From the cell containing the given text, extract its center point as [x, y] coordinate. 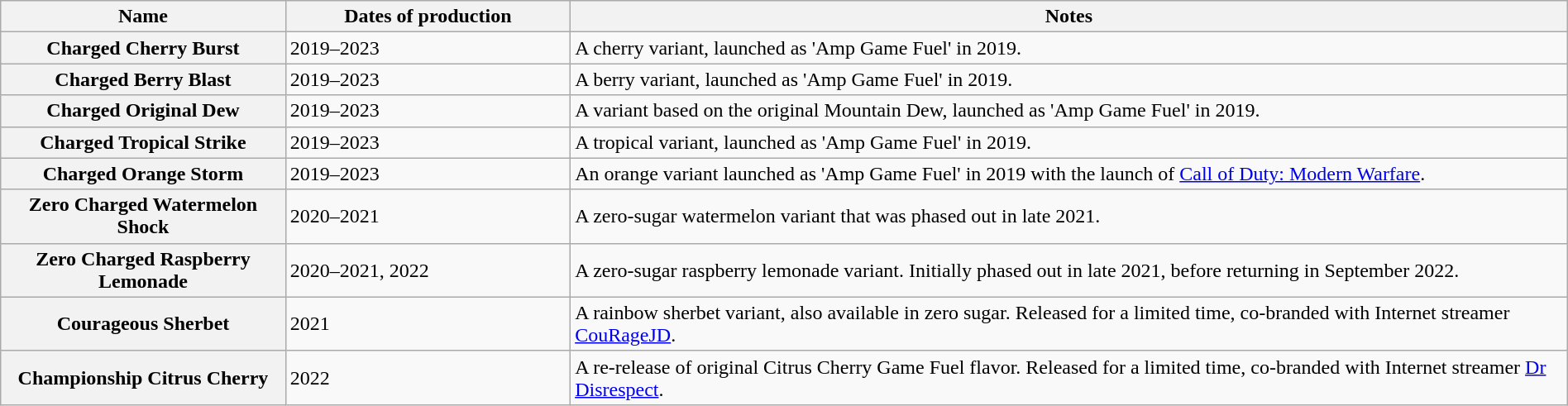
A rainbow sherbet variant, also available in zero sugar. Released for a limited time, co-branded with Internet streamer CouRageJD. [1069, 324]
Charged Original Dew [143, 111]
A variant based on the original Mountain Dew, launched as 'Amp Game Fuel' in 2019. [1069, 111]
A re-release of original Citrus Cherry Game Fuel flavor. Released for a limited time, co-branded with Internet streamer Dr Disrespect. [1069, 377]
A berry variant, launched as 'Amp Game Fuel' in 2019. [1069, 79]
An orange variant launched as 'Amp Game Fuel' in 2019 with the launch of Call of Duty: Modern Warfare. [1069, 174]
2020–2021 [428, 217]
A zero-sugar raspberry lemonade variant. Initially phased out in late 2021, before returning in September 2022. [1069, 270]
A cherry variant, launched as 'Amp Game Fuel' in 2019. [1069, 48]
Name [143, 17]
Zero Charged Raspberry Lemonade [143, 270]
Notes [1069, 17]
A zero-sugar watermelon variant that was phased out in late 2021. [1069, 217]
Zero Charged Watermelon Shock [143, 217]
Charged Tropical Strike [143, 142]
Courageous Sherbet [143, 324]
A tropical variant, launched as 'Amp Game Fuel' in 2019. [1069, 142]
Charged Cherry Burst [143, 48]
2020–2021, 2022 [428, 270]
2022 [428, 377]
Charged Orange Storm [143, 174]
Charged Berry Blast [143, 79]
Championship Citrus Cherry [143, 377]
2021 [428, 324]
Dates of production [428, 17]
